Return the [x, y] coordinate for the center point of the cell that contains the specified text.  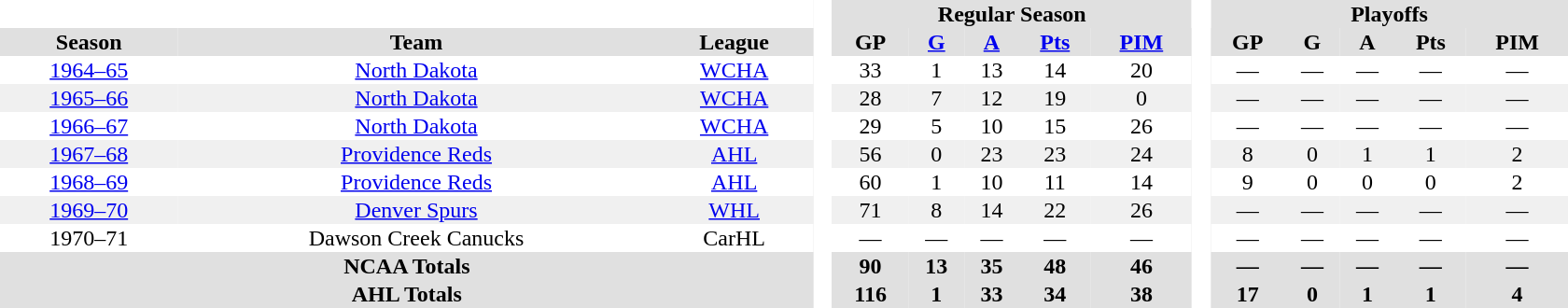
CarHL [735, 238]
48 [1055, 266]
WHL [735, 210]
AHL Totals [407, 294]
1969–70 [89, 210]
4 [1518, 294]
12 [991, 98]
1970–71 [89, 238]
38 [1142, 294]
71 [870, 210]
League [735, 42]
1964–65 [89, 70]
46 [1142, 266]
Dawson Creek Canucks [416, 238]
24 [1142, 154]
35 [991, 266]
1967–68 [89, 154]
56 [870, 154]
29 [870, 126]
22 [1055, 210]
5 [937, 126]
19 [1055, 98]
Regular Season [1012, 14]
34 [1055, 294]
11 [1055, 182]
1966–67 [89, 126]
Team [416, 42]
28 [870, 98]
7 [937, 98]
Denver Spurs [416, 210]
9 [1248, 182]
NCAA Totals [407, 266]
Playoffs [1389, 14]
116 [870, 294]
60 [870, 182]
Season [89, 42]
17 [1248, 294]
1968–69 [89, 182]
1965–66 [89, 98]
20 [1142, 70]
15 [1055, 126]
90 [870, 266]
